Scan for the cell matching the given text and deliver its [X, Y] coordinate at center. 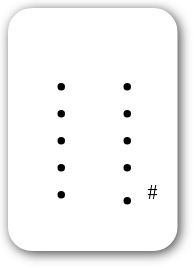
# [122, 130]
